Scan for the cell matching the given text and deliver its [x, y] coordinate at center. 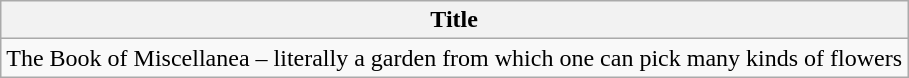
Title [454, 20]
The Book of Miscellanea – literally a garden from which one can pick many kinds of flowers [454, 58]
